Provide the (x, y) coordinate of the cell's center where the given text is located.  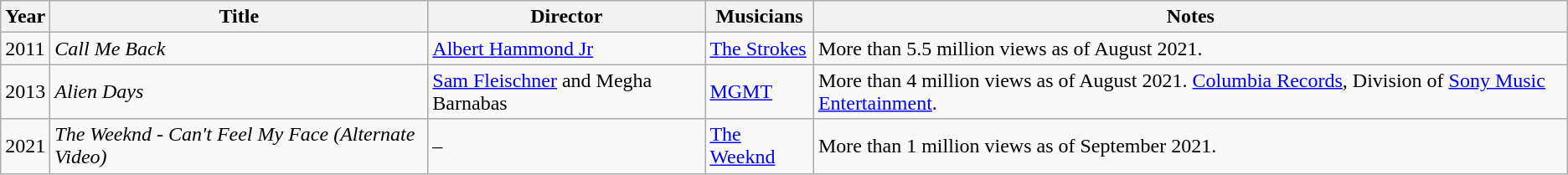
The Weeknd (760, 146)
Sam Fleischner and Megha Barnabas (566, 92)
The Strokes (760, 49)
Albert Hammond Jr (566, 49)
Year (25, 17)
– (566, 146)
Director (566, 17)
The Weeknd - Can't Feel My Face (Alternate Video) (240, 146)
Call Me Back (240, 49)
2011 (25, 49)
More than 1 million views as of September 2021. (1190, 146)
Alien Days (240, 92)
More than 5.5 million views as of August 2021. (1190, 49)
2021 (25, 146)
Notes (1190, 17)
2013 (25, 92)
Title (240, 17)
MGMT (760, 92)
Musicians (760, 17)
More than 4 million views as of August 2021. Columbia Records, Division of Sony Music Entertainment. (1190, 92)
